From the cell containing the given text, extract its center point as [X, Y] coordinate. 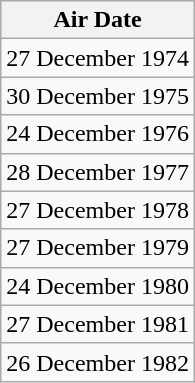
24 December 1976 [98, 134]
27 December 1981 [98, 324]
26 December 1982 [98, 362]
27 December 1978 [98, 210]
30 December 1975 [98, 96]
28 December 1977 [98, 172]
27 December 1979 [98, 248]
27 December 1974 [98, 58]
Air Date [98, 20]
24 December 1980 [98, 286]
